Return (X, Y) of the center of cell containing provided text 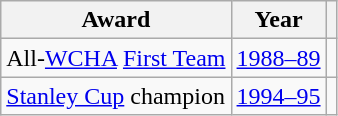
1988–89 (278, 58)
Stanley Cup champion (116, 96)
All-WCHA First Team (116, 58)
1994–95 (278, 96)
Award (116, 20)
Year (278, 20)
